Extract the [x, y] coordinate from the center of the cell holding the provided text.  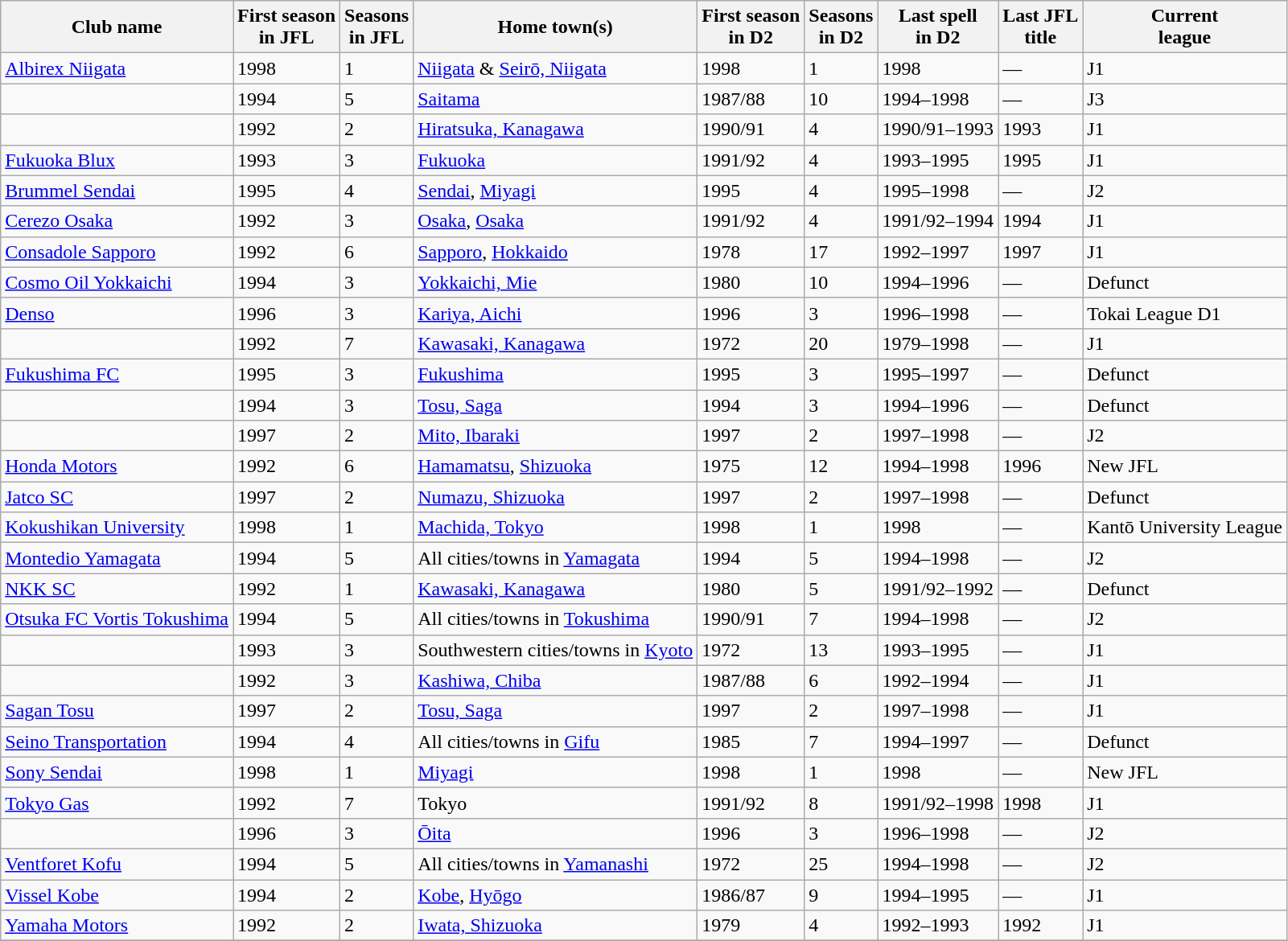
17 [842, 252]
First seasonin D2 [751, 27]
Sagan Tosu [117, 711]
25 [842, 864]
Ōita [555, 833]
Albirex Niigata [117, 68]
Kokushikan University [117, 528]
NKK SC [117, 589]
Last JFLtitle [1041, 27]
Yokkaichi, Mie [555, 282]
1992–1997 [938, 252]
Fukushima FC [117, 374]
Tokyo [555, 803]
1978 [751, 252]
Seasonsin JFL [377, 27]
Kariya, Aichi [555, 313]
Denso [117, 313]
Machida, Tokyo [555, 528]
1979 [751, 926]
12 [842, 466]
Numazu, Shizuoka [555, 497]
1992–1993 [938, 926]
1985 [751, 742]
All cities/towns in Yamanashi [555, 864]
1990/91–1993 [938, 129]
All cities/towns in Tokushima [555, 619]
Montedio Yamagata [117, 558]
1995–1998 [938, 191]
Southwestern cities/towns in Kyoto [555, 650]
Cosmo Oil Yokkaichi [117, 282]
Mito, Ibaraki [555, 436]
Consadole Sapporo [117, 252]
All cities/towns in Yamagata [555, 558]
Kashiwa, Chiba [555, 680]
1991/92–1998 [938, 803]
Yamaha Motors [117, 926]
Fukuoka [555, 160]
Club name [117, 27]
Brummel Sendai [117, 191]
Iwata, Shizuoka [555, 926]
Saitama [555, 99]
Niigata & Seirō, Niigata [555, 68]
Miyagi [555, 772]
20 [842, 343]
J3 [1185, 99]
9 [842, 895]
Osaka, Osaka [555, 221]
First seasonin JFL [286, 27]
Vissel Kobe [117, 895]
1979–1998 [938, 343]
Fukuoka Blux [117, 160]
Currentleague [1185, 27]
Last spellin D2 [938, 27]
All cities/towns in Gifu [555, 742]
Cerezo Osaka [117, 221]
1991/92–1992 [938, 589]
1986/87 [751, 895]
Fukushima [555, 374]
Tokyo Gas [117, 803]
Home town(s) [555, 27]
13 [842, 650]
Otsuka FC Vortis Tokushima [117, 619]
Sony Sendai [117, 772]
Hiratsuka, Kanagawa [555, 129]
1995–1997 [938, 374]
8 [842, 803]
Seino Transportation [117, 742]
Hamamatsu, Shizuoka [555, 466]
Kobe, Hyōgo [555, 895]
Honda Motors [117, 466]
Tokai League D1 [1185, 313]
Jatco SC [117, 497]
1994–1995 [938, 895]
Ventforet Kofu [117, 864]
1975 [751, 466]
Kantō University League [1185, 528]
Sendai, Miyagi [555, 191]
1991/92–1994 [938, 221]
1994–1997 [938, 742]
Sapporo, Hokkaido [555, 252]
Seasonsin D2 [842, 27]
1992–1994 [938, 680]
